Detect which cell encompasses the target text, then output its [x, y] center coordinate. 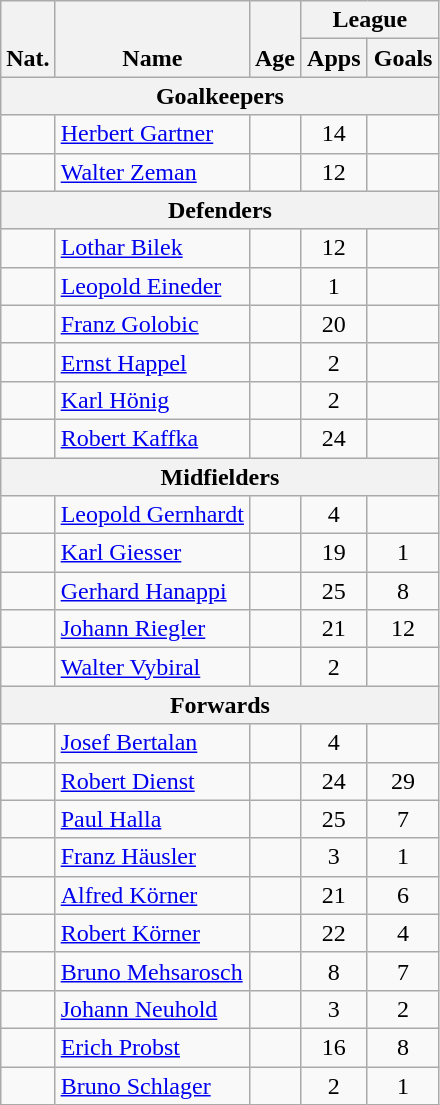
Paul Halla [152, 819]
Bruno Mehsarosch [152, 971]
Goalkeepers [220, 96]
Bruno Schlager [152, 1085]
Age [274, 39]
Robert Dienst [152, 781]
Johann Neuhold [152, 1009]
Herbert Gartner [152, 134]
Walter Zeman [152, 172]
Erich Probst [152, 1047]
Franz Häusler [152, 857]
Johann Riegler [152, 629]
14 [334, 134]
Alfred Körner [152, 895]
Leopold Eineder [152, 286]
Robert Körner [152, 933]
Josef Bertalan [152, 743]
Forwards [220, 705]
29 [403, 781]
6 [403, 895]
Robert Kaffka [152, 438]
16 [334, 1047]
Defenders [220, 210]
Midfielders [220, 477]
League [370, 20]
Leopold Gernhardt [152, 515]
Ernst Happel [152, 362]
Lothar Bilek [152, 248]
19 [334, 553]
Karl Hönig [152, 400]
20 [334, 324]
22 [334, 933]
Goals [403, 58]
Karl Giesser [152, 553]
Apps [334, 58]
Walter Vybiral [152, 667]
Franz Golobic [152, 324]
Gerhard Hanappi [152, 591]
Nat. [28, 39]
Name [152, 39]
